Return the (X, Y) coordinate for the center point of the cell that contains the specified text.  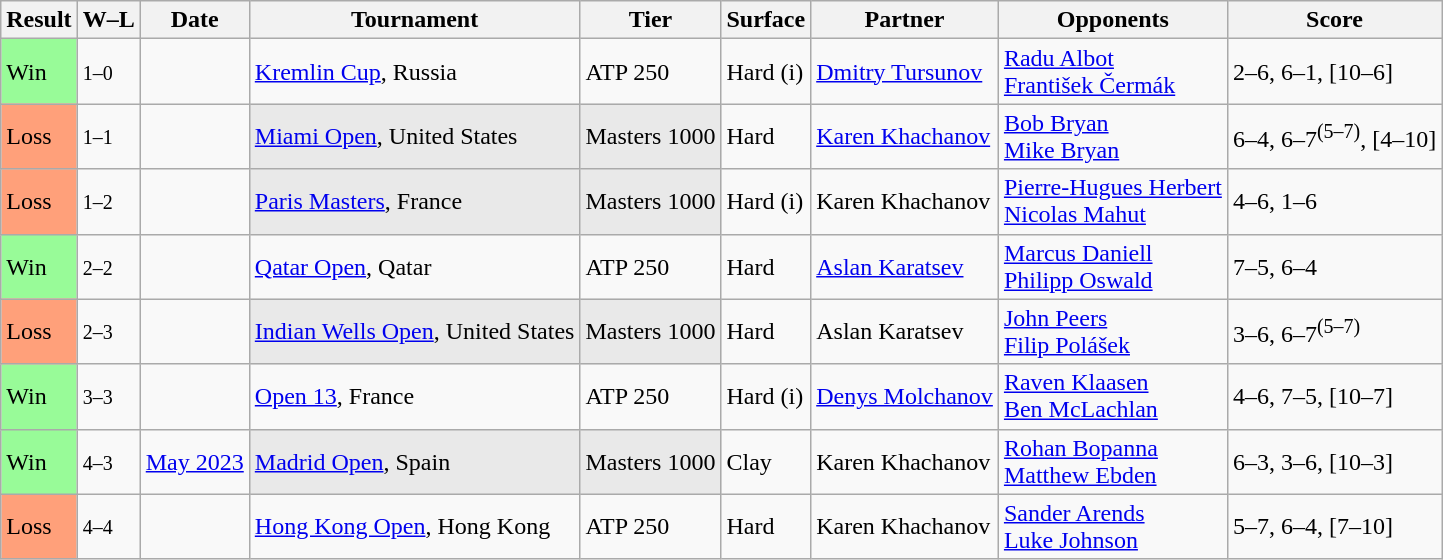
Rohan Bopanna Matthew Ebden (1112, 462)
3–3 (108, 396)
W–L (108, 20)
7–5, 6–4 (1334, 266)
4–6, 1–6 (1334, 202)
Qatar Open, Qatar (414, 266)
6–4, 6–7(5–7), [4–10] (1334, 136)
6–3, 3–6, [10–3] (1334, 462)
Kremlin Cup, Russia (414, 72)
Date (194, 20)
John Peers Filip Polášek (1112, 332)
2–6, 6–1, [10–6] (1334, 72)
4–4 (108, 526)
Result (39, 20)
Dmitry Tursunov (905, 72)
Clay (766, 462)
Open 13, France (414, 396)
4–6, 7–5, [10–7] (1334, 396)
Pierre-Hugues Herbert Nicolas Mahut (1112, 202)
Sander Arends Luke Johnson (1112, 526)
1–0 (108, 72)
Marcus Daniell Philipp Oswald (1112, 266)
Partner (905, 20)
Madrid Open, Spain (414, 462)
Bob Bryan Mike Bryan (1112, 136)
Paris Masters, France (414, 202)
5–7, 6–4, [7–10] (1334, 526)
2–3 (108, 332)
Miami Open, United States (414, 136)
4–3 (108, 462)
1–2 (108, 202)
May 2023 (194, 462)
Indian Wells Open, United States (414, 332)
Score (1334, 20)
Hong Kong Open, Hong Kong (414, 526)
Opponents (1112, 20)
2–2 (108, 266)
Radu Albot František Čermák (1112, 72)
Surface (766, 20)
Denys Molchanov (905, 396)
1–1 (108, 136)
Tournament (414, 20)
3–6, 6–7(5–7) (1334, 332)
Raven Klaasen Ben McLachlan (1112, 396)
Tier (650, 20)
